Output the [X, Y] coordinate of the center of the cell containing the given text.  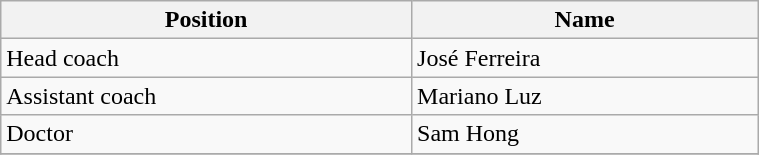
Name [585, 20]
Mariano Luz [585, 96]
Sam Hong [585, 134]
Assistant coach [206, 96]
Doctor [206, 134]
Head coach [206, 58]
José Ferreira [585, 58]
Position [206, 20]
